Provide the (X, Y) coordinate of the cell's center where the given text is located.  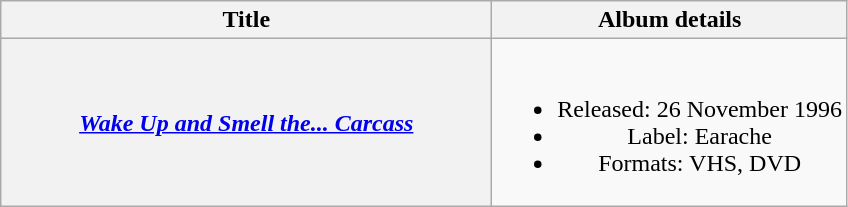
Album details (670, 20)
Released: 26 November 1996Label: EaracheFormats: VHS, DVD (670, 122)
Title (246, 20)
Wake Up and Smell the... Carcass (246, 122)
